Determine the [X, Y] coordinate at the center of the cell enclosing the given text.  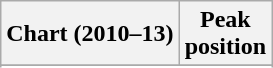
Peakposition [225, 34]
Chart (2010–13) [90, 34]
